Capture the cell that displays the provided text and extract its (x, y) central coordinate. 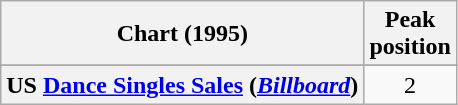
2 (410, 85)
Peakposition (410, 34)
Chart (1995) (182, 34)
US Dance Singles Sales (Billboard) (182, 85)
